Provide the (X, Y) coordinate of the cell's center where the given text is located.  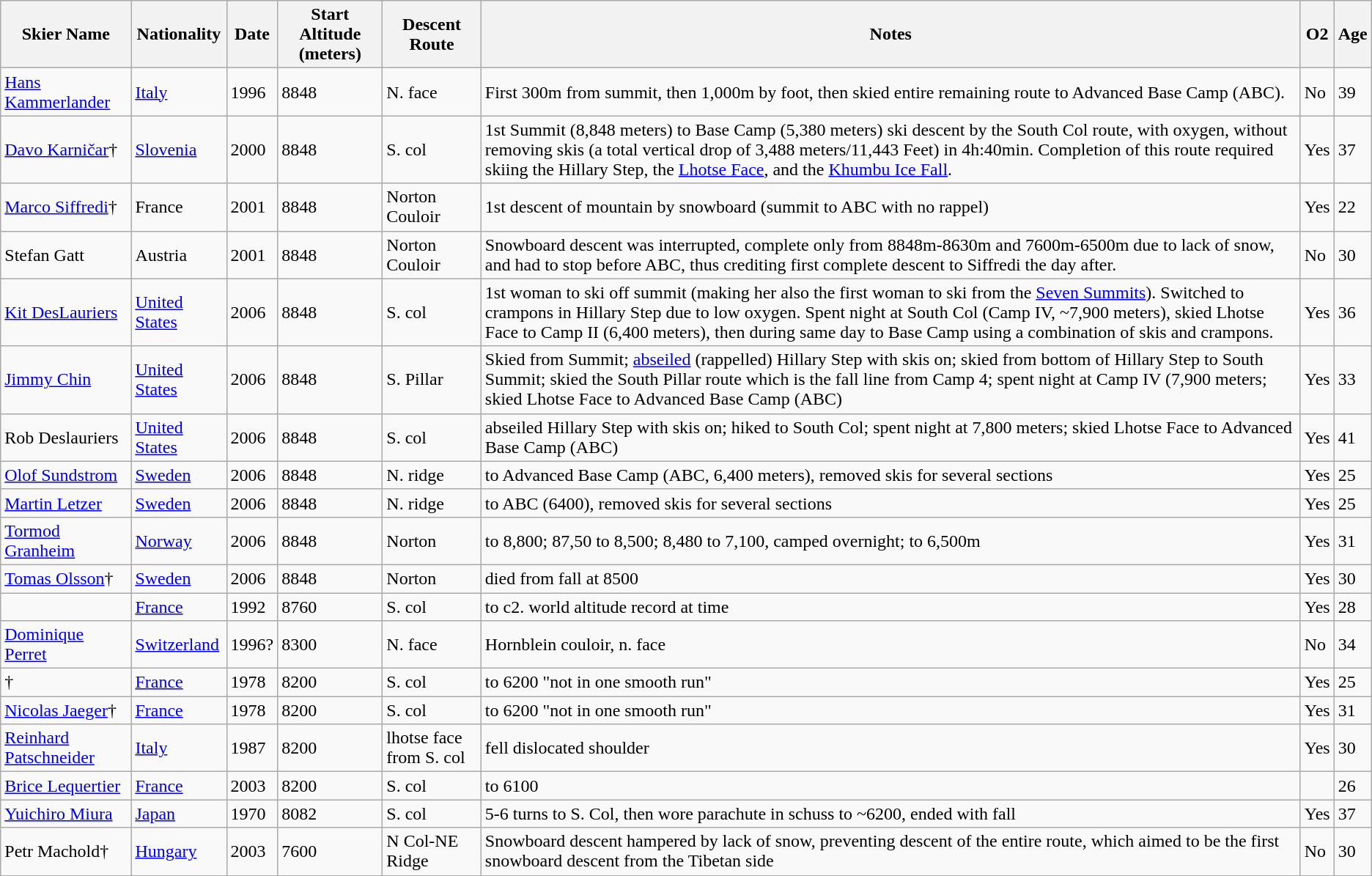
33 (1353, 380)
Petr Machold† (66, 852)
Olof Sundstrom (66, 475)
8300 (330, 645)
Slovenia (179, 150)
to c2. world altitude record at time (890, 606)
Tormod Granheim (66, 541)
N Col-NE Ridge (432, 852)
41 (1353, 437)
Japan (179, 814)
Notes (890, 34)
36 (1353, 312)
to ABC (6400), removed skis for several sections (890, 503)
Tomas Olsson† (66, 578)
S. Pillar (432, 380)
Stefan Gatt (66, 255)
Yuichiro Miura (66, 814)
1996? (252, 645)
Kit DesLauriers (66, 312)
Austria (179, 255)
Martin Letzer (66, 503)
26 (1353, 786)
to Advanced Base Camp (ABC, 6,400 meters), removed skis for several sections (890, 475)
8082 (330, 814)
died from fall at 8500 (890, 578)
Start Altitude (meters) (330, 34)
Switzerland (179, 645)
Nicolas Jaeger† (66, 710)
1996 (252, 92)
Hungary (179, 852)
Marco Siffredi† (66, 207)
Nationality (179, 34)
to 8,800; 87,50 to 8,500; 8,480 to 7,100, camped overnight; to 6,500m (890, 541)
2000 (252, 150)
fell dislocated shoulder (890, 748)
1970 (252, 814)
Date (252, 34)
Reinhard Patschneider (66, 748)
Davo Karničar† (66, 150)
8760 (330, 606)
34 (1353, 645)
Hornblein couloir, n. face (890, 645)
Norway (179, 541)
22 (1353, 207)
7600 (330, 852)
1992 (252, 606)
† (66, 682)
lhotse face from S. col (432, 748)
abseiled Hillary Step with skis on; hiked to South Col; spent night at 7,800 meters; skied Lhotse Face to Advanced Base Camp (ABC) (890, 437)
to 6100 (890, 786)
1987 (252, 748)
First 300m from summit, then 1,000m by foot, then skied entire remaining route to Advanced Base Camp (ABC). (890, 92)
Brice Lequertier (66, 786)
Descent Route (432, 34)
Hans Kammerlander (66, 92)
Age (1353, 34)
O2 (1317, 34)
5-6 turns to S. Col, then wore parachute in schuss to ~6200, ended with fall (890, 814)
Rob Deslauriers (66, 437)
1st descent of mountain by snowboard (summit to ABC with no rappel) (890, 207)
Jimmy Chin (66, 380)
39 (1353, 92)
28 (1353, 606)
Skier Name (66, 34)
Dominique Perret (66, 645)
